Search for the cell housing the specified text and yield its (x, y) center coordinate. 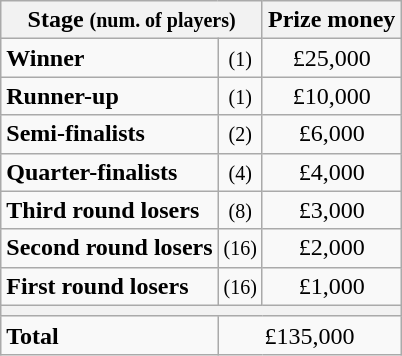
Runner-up (110, 96)
£2,000 (331, 248)
Quarter-finalists (110, 172)
£6,000 (331, 134)
(8) (240, 210)
Second round losers (110, 248)
£25,000 (331, 58)
Winner (110, 58)
Total (110, 335)
£1,000 (331, 286)
£135,000 (310, 335)
(4) (240, 172)
Prize money (331, 20)
Third round losers (110, 210)
£10,000 (331, 96)
Semi-finalists (110, 134)
First round losers (110, 286)
£3,000 (331, 210)
£4,000 (331, 172)
Stage (num. of players) (132, 20)
(2) (240, 134)
